Capture the cell that displays the provided text and extract its (X, Y) central coordinate. 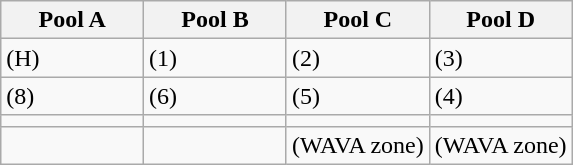
(5) (358, 96)
(4) (500, 96)
Pool A (72, 20)
Pool D (500, 20)
(2) (358, 58)
Pool C (358, 20)
(H) (72, 58)
(6) (216, 96)
(3) (500, 58)
Pool B (216, 20)
(1) (216, 58)
(8) (72, 96)
